From the cell containing the given text, extract its center point as [x, y] coordinate. 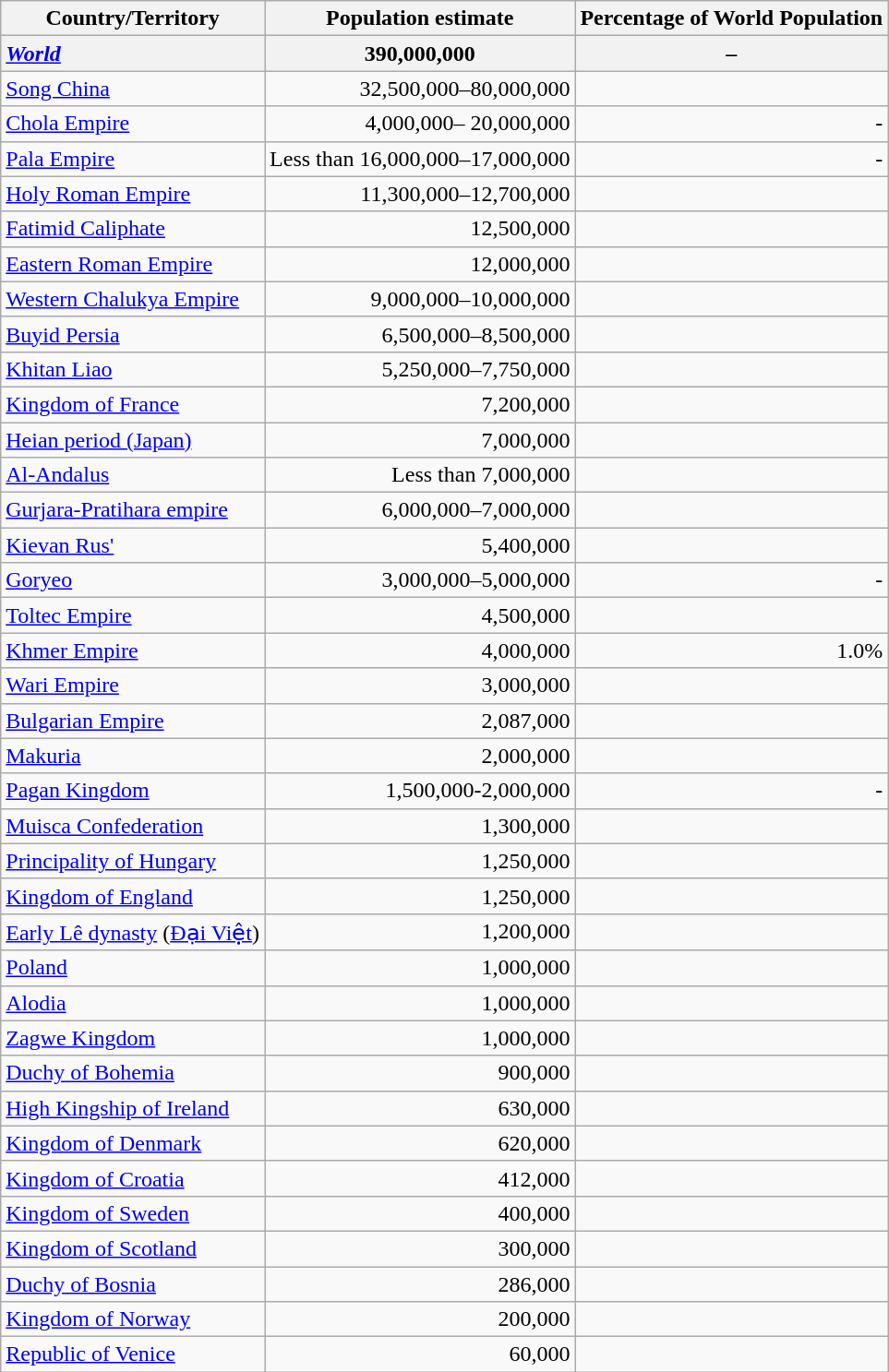
Goryeo [133, 580]
Heian period (Japan) [133, 440]
400,000 [420, 1213]
Khitan Liao [133, 369]
Bulgarian Empire [133, 721]
Buyid Persia [133, 334]
Population estimate [420, 18]
6,000,000–7,000,000 [420, 510]
286,000 [420, 1283]
Kingdom of Scotland [133, 1248]
Pala Empire [133, 159]
Kingdom of Norway [133, 1319]
630,000 [420, 1108]
Gurjara-Pratihara empire [133, 510]
5,400,000 [420, 545]
Western Chalukya Empire [133, 299]
Poland [133, 968]
1.0% [731, 650]
4,500,000 [420, 615]
Kingdom of Croatia [133, 1178]
6,500,000–8,500,000 [420, 334]
1,300,000 [420, 826]
Percentage of World Population [731, 18]
Republic of Venice [133, 1354]
Kingdom of France [133, 404]
Muisca Confederation [133, 826]
9,000,000–10,000,000 [420, 299]
Holy Roman Empire [133, 194]
Country/Territory [133, 18]
Al-Andalus [133, 475]
2,000,000 [420, 756]
Fatimid Caliphate [133, 229]
620,000 [420, 1143]
Makuria [133, 756]
Alodia [133, 1003]
Zagwe Kingdom [133, 1038]
Eastern Roman Empire [133, 264]
2,087,000 [420, 721]
11,300,000–12,700,000 [420, 194]
1,500,000-2,000,000 [420, 791]
Less than 7,000,000 [420, 475]
Principality of Hungary [133, 861]
7,200,000 [420, 404]
12,000,000 [420, 264]
412,000 [420, 1178]
Duchy of Bosnia [133, 1283]
Kingdom of Sweden [133, 1213]
12,500,000 [420, 229]
Kievan Rus' [133, 545]
High Kingship of Ireland [133, 1108]
3,000,000–5,000,000 [420, 580]
300,000 [420, 1248]
Less than 16,000,000–17,000,000 [420, 159]
Duchy of Bohemia [133, 1073]
200,000 [420, 1319]
4,000,000– 20,000,000 [420, 124]
– [731, 54]
1,200,000 [420, 932]
Kingdom of England [133, 896]
7,000,000 [420, 440]
390,000,000 [420, 54]
Toltec Empire [133, 615]
Early Lê dynasty (Đại Việt) [133, 932]
Chola Empire [133, 124]
3,000,000 [420, 686]
Pagan Kingdom [133, 791]
Khmer Empire [133, 650]
32,500,000–80,000,000 [420, 89]
Wari Empire [133, 686]
5,250,000–7,750,000 [420, 369]
World [133, 54]
Kingdom of Denmark [133, 1143]
Song China [133, 89]
900,000 [420, 1073]
4,000,000 [420, 650]
60,000 [420, 1354]
